Identify which cell holds the provided text, then report its [X, Y] central coordinate. 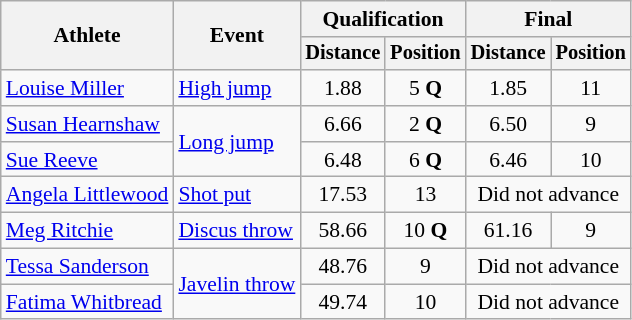
Athlete [88, 36]
6 Q [425, 160]
6.46 [508, 160]
Tessa Sanderson [88, 267]
1.88 [342, 88]
Qualification [382, 19]
1.85 [508, 88]
High jump [236, 88]
6.48 [342, 160]
61.16 [508, 231]
6.66 [342, 124]
Louise Miller [88, 88]
10 Q [425, 231]
49.74 [342, 302]
Discus throw [236, 231]
13 [425, 195]
Susan Hearnshaw [88, 124]
17.53 [342, 195]
Final [548, 19]
Sue Reeve [88, 160]
6.50 [508, 124]
2 Q [425, 124]
Event [236, 36]
58.66 [342, 231]
Fatima Whitbread [88, 302]
11 [591, 88]
Long jump [236, 142]
Angela Littlewood [88, 195]
Meg Ritchie [88, 231]
Shot put [236, 195]
5 Q [425, 88]
48.76 [342, 267]
Javelin throw [236, 284]
